Capture the cell that displays the provided text and extract its (X, Y) central coordinate. 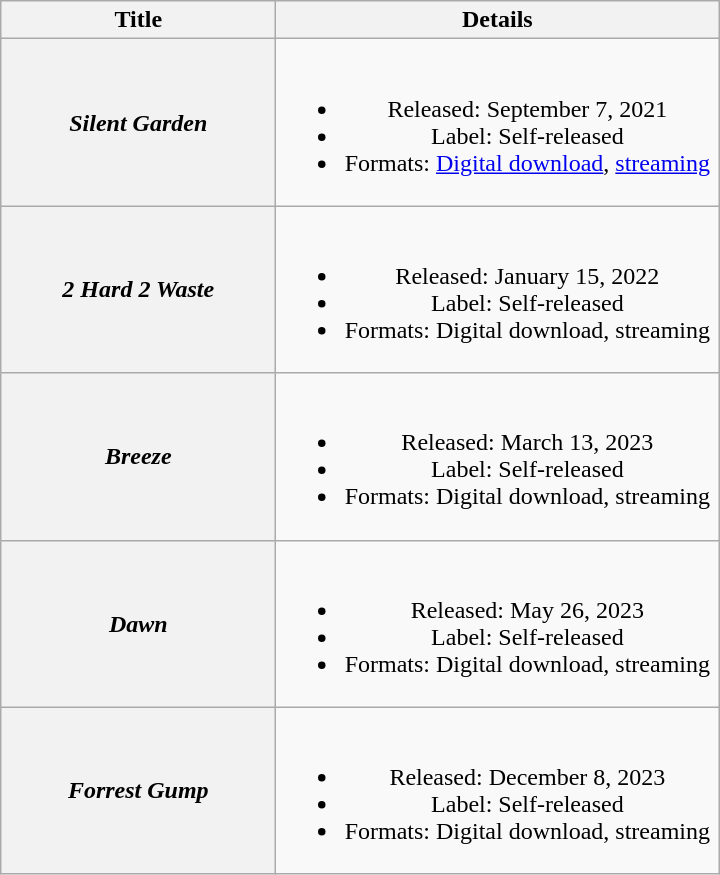
2 Hard 2 Waste (138, 290)
Forrest Gump (138, 790)
Released: May 26, 2023Label: Self-releasedFormats: Digital download, streaming (498, 624)
Released: December 8, 2023Label: Self-releasedFormats: Digital download, streaming (498, 790)
Details (498, 20)
Breeze (138, 456)
Released: March 13, 2023Label: Self-releasedFormats: Digital download, streaming (498, 456)
Released: September 7, 2021Label: Self-releasedFormats: Digital download, streaming (498, 122)
Released: January 15, 2022Label: Self-releasedFormats: Digital download, streaming (498, 290)
Silent Garden (138, 122)
Title (138, 20)
Dawn (138, 624)
